Pinpoint the cell where the given text exists, returning its (x, y) midpoint coordinate. 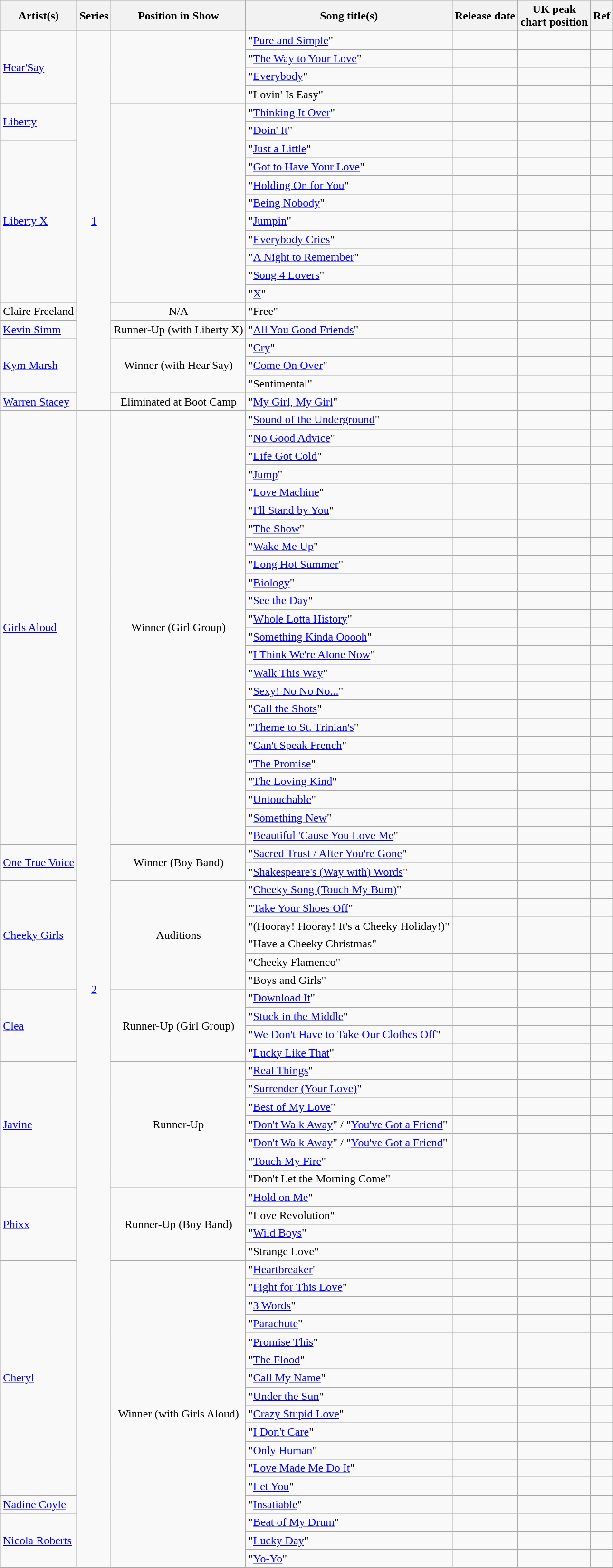
"Under the Sun" (349, 1396)
UK peakchart position (554, 16)
"Wild Boys" (349, 1233)
Javine (39, 1124)
Eliminated at Boot Camp (179, 402)
Cheeky Girls (39, 935)
"Lovin' Is Easy" (349, 94)
"Parachute" (349, 1323)
"Sexy! No No No..." (349, 691)
"3 Words" (349, 1305)
"The Show" (349, 529)
2 (94, 989)
"Walk This Way" (349, 673)
"Shakespeare's (Way with) Words" (349, 872)
"The Loving Kind" (349, 781)
"I Think We're Alone Now" (349, 655)
"Insatiable" (349, 1504)
"Fight for This Love" (349, 1287)
Release date (485, 16)
"Only Human" (349, 1450)
"Download It" (349, 998)
"Surrender (Your Love)" (349, 1088)
"The Promise" (349, 763)
"Heartbreaker" (349, 1269)
"Real Things" (349, 1070)
Kevin Simm (39, 330)
"The Way to Your Love" (349, 58)
Cheryl (39, 1378)
"Let You" (349, 1486)
Warren Stacey (39, 402)
Ref (602, 16)
Position in Show (179, 16)
"Life Got Cold" (349, 456)
"Song 4 Lovers" (349, 275)
"The Flood" (349, 1360)
"Best of My Love" (349, 1107)
"Sound of the Underground" (349, 420)
Winner (with Girls Aloud) (179, 1414)
"Sacred Trust / After You're Gone" (349, 854)
Kym Marsh (39, 366)
N/A (179, 312)
"Beat of My Drum" (349, 1522)
"We Don't Have to Take Our Clothes Off" (349, 1034)
"Long Hot Summer" (349, 565)
Nadine Coyle (39, 1504)
"Call the Shots" (349, 709)
Artist(s) (39, 16)
Series (94, 16)
Song title(s) (349, 16)
Winner (Boy Band) (179, 863)
"Something New" (349, 817)
"Love Revolution" (349, 1215)
Hear'Say (39, 67)
"Everybody Cries" (349, 239)
"Holding On for You" (349, 185)
"Hold on Me" (349, 1197)
"Yo-Yo" (349, 1559)
"Take Your Shoes Off" (349, 908)
"Can't Speak French" (349, 745)
Runner-Up (179, 1124)
Runner-Up (with Liberty X) (179, 330)
"A Night to Remember" (349, 257)
Auditions (179, 935)
"Touch My Fire" (349, 1161)
"Love Machine" (349, 492)
"My Girl, My Girl" (349, 402)
"Wake Me Up" (349, 547)
"All You Good Friends" (349, 330)
"Biology" (349, 583)
"Cry" (349, 348)
"I Don't Care" (349, 1432)
"Stuck in the Middle" (349, 1016)
"Don't Let the Morning Come" (349, 1179)
Girls Aloud (39, 628)
"Have a Cheeky Christmas" (349, 944)
"Jumpin" (349, 221)
"See the Day" (349, 601)
"Cheeky Song (Touch My Bum)" (349, 890)
"Come On Over" (349, 366)
"Everybody" (349, 76)
"(Hooray! Hooray! It's a Cheeky Holiday!)" (349, 926)
"Call My Name" (349, 1378)
"Sentimental" (349, 384)
"Got to Have Your Love" (349, 167)
"Cheeky Flamenco" (349, 962)
"Free" (349, 312)
"Beautiful 'Cause You Love Me" (349, 836)
Runner-Up (Girl Group) (179, 1025)
"Whole Lotta History" (349, 619)
Winner (Girl Group) (179, 628)
"I'll Stand by You" (349, 510)
"Lucky Like That" (349, 1052)
"Thinking It Over" (349, 113)
One True Voice (39, 863)
"Lucky Day" (349, 1540)
"Strange Love" (349, 1251)
Nicola Roberts (39, 1540)
Liberty (39, 122)
"Jump" (349, 474)
"Just a Little" (349, 149)
"No Good Advice" (349, 438)
"Being Nobody" (349, 203)
Claire Freeland (39, 312)
Runner-Up (Boy Band) (179, 1224)
"Promise This" (349, 1341)
"Something Kinda Ooooh" (349, 637)
"Untouchable" (349, 799)
Phixx (39, 1224)
"X" (349, 293)
"Love Made Me Do It" (349, 1468)
"Doin' It" (349, 131)
Winner (with Hear'Say) (179, 366)
"Theme to St. Trinian's" (349, 727)
"Pure and Simple" (349, 40)
Liberty X (39, 221)
"Crazy Stupid Love" (349, 1414)
Clea (39, 1025)
1 (94, 221)
"Boys and Girls" (349, 980)
